From the cell containing the given text, extract its center point as [X, Y] coordinate. 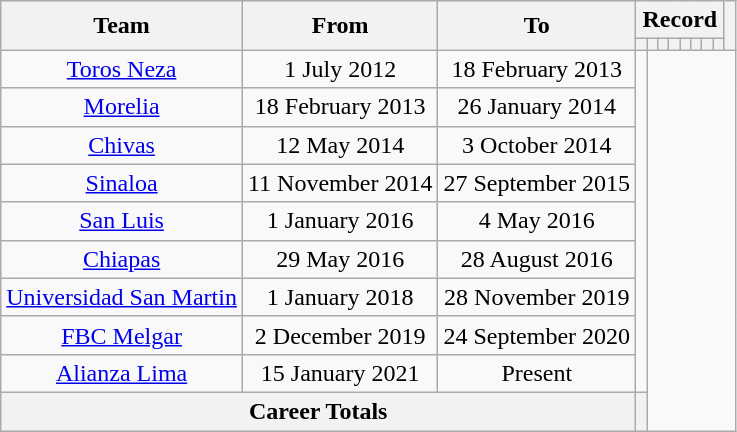
1 January 2016 [340, 221]
San Luis [122, 221]
11 November 2014 [340, 183]
Career Totals [318, 411]
Toros Neza [122, 69]
4 May 2016 [537, 221]
24 September 2020 [537, 335]
Sinaloa [122, 183]
3 October 2014 [537, 145]
27 September 2015 [537, 183]
1 January 2018 [340, 297]
29 May 2016 [340, 259]
Chiapas [122, 259]
Present [537, 373]
From [340, 26]
Record [680, 20]
Universidad San Martin [122, 297]
28 November 2019 [537, 297]
28 August 2016 [537, 259]
Alianza Lima [122, 373]
Team [122, 26]
FBC Melgar [122, 335]
Morelia [122, 107]
To [537, 26]
Chivas [122, 145]
15 January 2021 [340, 373]
12 May 2014 [340, 145]
2 December 2019 [340, 335]
26 January 2014 [537, 107]
1 July 2012 [340, 69]
